Pinpoint the cell where the given text exists, returning its (x, y) midpoint coordinate. 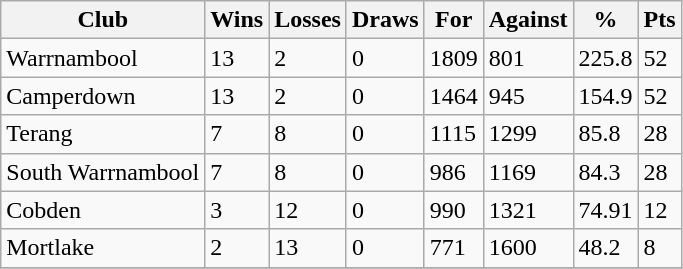
48.2 (606, 248)
225.8 (606, 58)
Warrnambool (103, 58)
990 (454, 210)
154.9 (606, 96)
Club (103, 20)
Draws (385, 20)
1600 (528, 248)
1809 (454, 58)
1115 (454, 134)
For (454, 20)
Against (528, 20)
Pts (660, 20)
% (606, 20)
Wins (237, 20)
945 (528, 96)
801 (528, 58)
Losses (308, 20)
771 (454, 248)
986 (454, 172)
84.3 (606, 172)
Mortlake (103, 248)
Camperdown (103, 96)
1169 (528, 172)
85.8 (606, 134)
1321 (528, 210)
Terang (103, 134)
74.91 (606, 210)
3 (237, 210)
South Warrnambool (103, 172)
Cobden (103, 210)
1299 (528, 134)
1464 (454, 96)
